Determine the (x, y) coordinate at the center of the cell enclosing the given text.  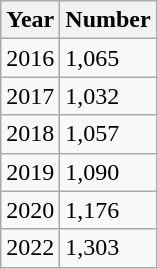
1,065 (108, 58)
Year (30, 20)
2017 (30, 96)
2022 (30, 248)
1,303 (108, 248)
2020 (30, 210)
1,090 (108, 172)
1,032 (108, 96)
Number (108, 20)
1,176 (108, 210)
1,057 (108, 134)
2016 (30, 58)
2019 (30, 172)
2018 (30, 134)
